For the text-containing cell, return its midpoint in [x, y] coordinate format. 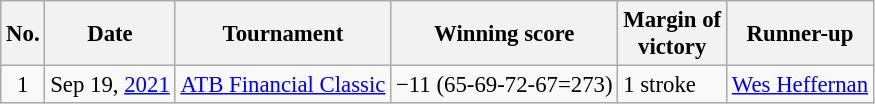
Winning score [504, 34]
−11 (65-69-72-67=273) [504, 85]
1 [23, 85]
Margin ofvictory [672, 34]
No. [23, 34]
Tournament [283, 34]
Wes Heffernan [800, 85]
Date [110, 34]
Runner-up [800, 34]
Sep 19, 2021 [110, 85]
1 stroke [672, 85]
ATB Financial Classic [283, 85]
